Return [x, y] of the center of cell containing provided text 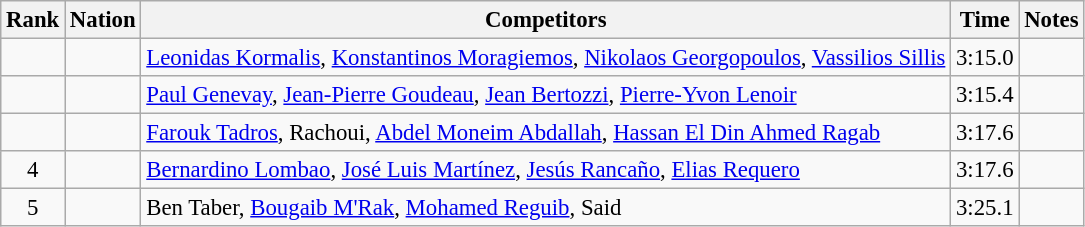
5 [33, 208]
Nation [103, 20]
Competitors [546, 20]
3:15.4 [985, 95]
3:15.0 [985, 58]
Leonidas Kormalis, Konstantinos Moragiemos, Nikolaos Georgopoulos, Vassilios Sillis [546, 58]
Farouk Tadros, Rachoui, Abdel Moneim Abdallah, Hassan El Din Ahmed Ragab [546, 133]
Notes [1052, 20]
3:25.1 [985, 208]
Ben Taber, Bougaib M'Rak, Mohamed Reguib, Said [546, 208]
Paul Genevay, Jean-Pierre Goudeau, Jean Bertozzi, Pierre-Yvon Lenoir [546, 95]
4 [33, 170]
Time [985, 20]
Bernardino Lombao, José Luis Martínez, Jesús Rancaño, Elias Requero [546, 170]
Rank [33, 20]
